Determine the [x, y] coordinate at the center of the cell enclosing the given text.  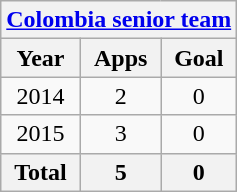
3 [120, 134]
Total [41, 172]
5 [120, 172]
Goal [199, 58]
2014 [41, 96]
Colombia senior team [119, 20]
2 [120, 96]
2015 [41, 134]
Year [41, 58]
Apps [120, 58]
